Pinpoint the cell where the given text exists, returning its (x, y) midpoint coordinate. 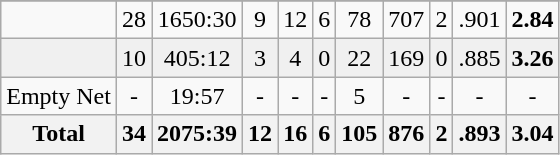
2.84 (532, 20)
5 (360, 96)
3.04 (532, 134)
3.26 (532, 58)
.893 (480, 134)
10 (134, 58)
Empty Net (59, 96)
876 (406, 134)
78 (360, 20)
1650:30 (198, 20)
19:57 (198, 96)
405:12 (198, 58)
.885 (480, 58)
34 (134, 134)
707 (406, 20)
Total (59, 134)
9 (260, 20)
4 (296, 58)
105 (360, 134)
.901 (480, 20)
169 (406, 58)
2075:39 (198, 134)
28 (134, 20)
3 (260, 58)
22 (360, 58)
16 (296, 134)
